Return the [X, Y] coordinate for the center point of the cell that contains the specified text.  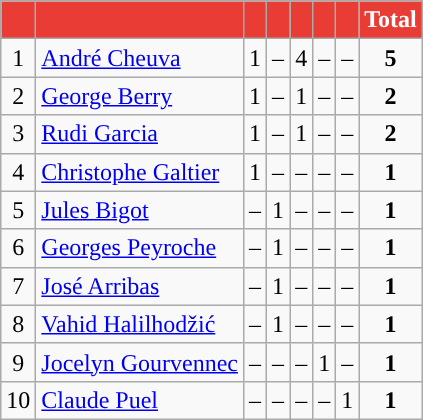
George Berry [140, 96]
3 [18, 134]
Georges Peyroche [140, 248]
8 [18, 324]
Claude Puel [140, 400]
André Cheuva [140, 58]
9 [18, 362]
Jules Bigot [140, 210]
6 [18, 248]
10 [18, 400]
Rudi Garcia [140, 134]
Christophe Galtier [140, 172]
Jocelyn Gourvennec [140, 362]
7 [18, 286]
José Arribas [140, 286]
Vahid Halilhodžić [140, 324]
Total [391, 20]
